Identify which cell holds the provided text, then report its (X, Y) central coordinate. 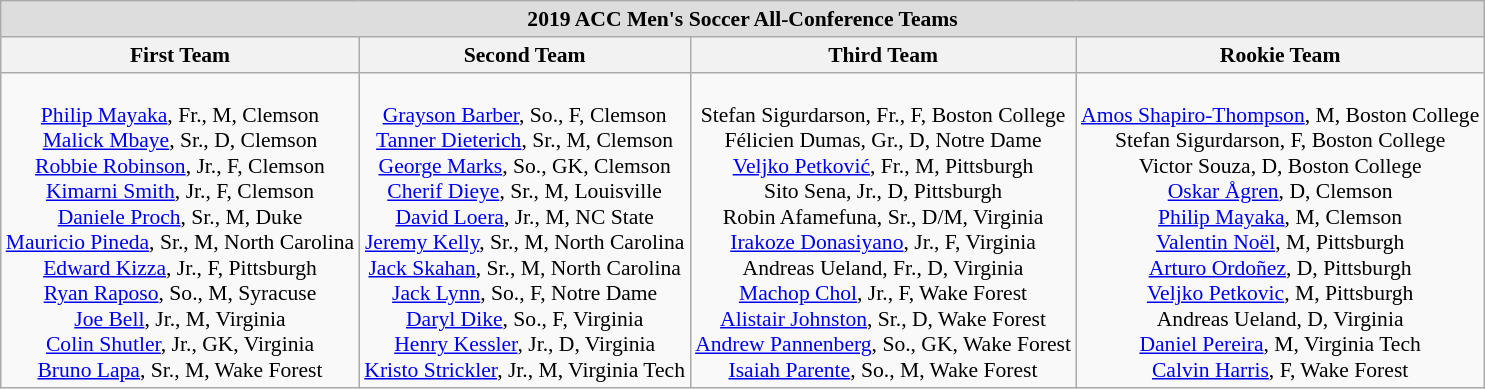
2019 ACC Men's Soccer All-Conference Teams (743, 19)
Third Team (883, 55)
Second Team (524, 55)
First Team (180, 55)
Rookie Team (1280, 55)
